Search for the cell housing the specified text and yield its (x, y) center coordinate. 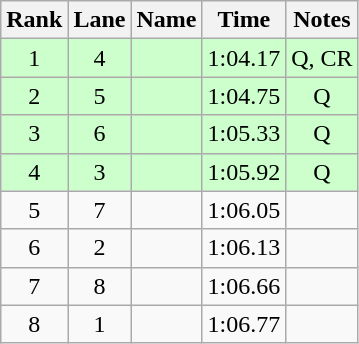
1:05.33 (244, 134)
Name (166, 20)
1:05.92 (244, 172)
Time (244, 20)
Notes (322, 20)
Lane (100, 20)
1:04.17 (244, 58)
1:06.05 (244, 210)
1:04.75 (244, 96)
1:06.66 (244, 286)
Rank (34, 20)
1:06.77 (244, 324)
1:06.13 (244, 248)
Q, CR (322, 58)
